Return (x, y) of the center of cell containing provided text 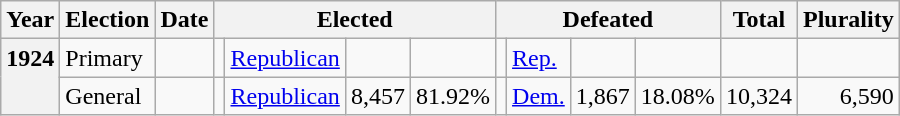
Elected (355, 20)
1,867 (602, 96)
Total (758, 20)
General (108, 96)
Date (184, 20)
18.08% (678, 96)
Rep. (539, 58)
8,457 (378, 96)
Year (30, 20)
81.92% (452, 96)
Dem. (539, 96)
Primary (108, 58)
Election (108, 20)
Plurality (848, 20)
Defeated (608, 20)
10,324 (758, 96)
6,590 (848, 96)
1924 (30, 77)
